Output the [x, y] coordinate of the center of the cell containing the given text.  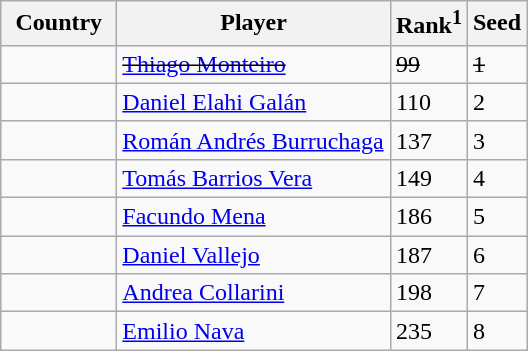
1 [496, 64]
2 [496, 102]
137 [428, 140]
Country [59, 24]
186 [428, 217]
6 [496, 255]
Román Andrés Burruchaga [254, 140]
8 [496, 331]
5 [496, 217]
Seed [496, 24]
99 [428, 64]
198 [428, 293]
3 [496, 140]
Rank1 [428, 24]
7 [496, 293]
Thiago Monteiro [254, 64]
4 [496, 178]
Daniel Elahi Galán [254, 102]
235 [428, 331]
Tomás Barrios Vera [254, 178]
Facundo Mena [254, 217]
Andrea Collarini [254, 293]
110 [428, 102]
187 [428, 255]
Daniel Vallejo [254, 255]
Player [254, 24]
149 [428, 178]
Emilio Nava [254, 331]
